Output the [X, Y] coordinate of the center of the cell containing the given text.  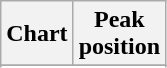
Peakposition [119, 34]
Chart [37, 34]
